Identify which cell holds the provided text, then report its (x, y) central coordinate. 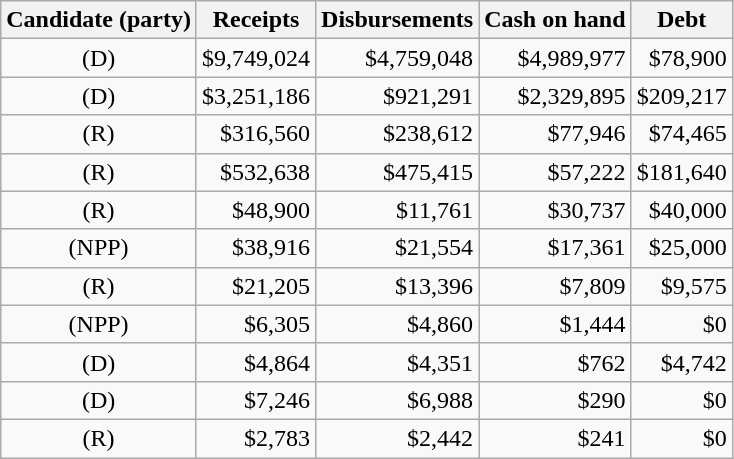
$6,988 (398, 400)
$9,749,024 (256, 58)
$38,916 (256, 248)
$209,217 (682, 96)
$21,554 (398, 248)
$181,640 (682, 172)
$762 (555, 362)
$4,351 (398, 362)
Cash on hand (555, 20)
$7,809 (555, 286)
$4,989,977 (555, 58)
$4,860 (398, 324)
$40,000 (682, 210)
$11,761 (398, 210)
$238,612 (398, 134)
$78,900 (682, 58)
$30,737 (555, 210)
Candidate (party) (99, 20)
$2,783 (256, 438)
$21,205 (256, 286)
$13,396 (398, 286)
$9,575 (682, 286)
$57,222 (555, 172)
$241 (555, 438)
$475,415 (398, 172)
$290 (555, 400)
$4,742 (682, 362)
$74,465 (682, 134)
$4,864 (256, 362)
Receipts (256, 20)
$3,251,186 (256, 96)
$2,329,895 (555, 96)
$17,361 (555, 248)
$6,305 (256, 324)
Disbursements (398, 20)
Debt (682, 20)
$77,946 (555, 134)
$48,900 (256, 210)
$2,442 (398, 438)
$532,638 (256, 172)
$25,000 (682, 248)
$7,246 (256, 400)
$316,560 (256, 134)
$4,759,048 (398, 58)
$921,291 (398, 96)
$1,444 (555, 324)
